From the cell containing the given text, extract its center point as (X, Y) coordinate. 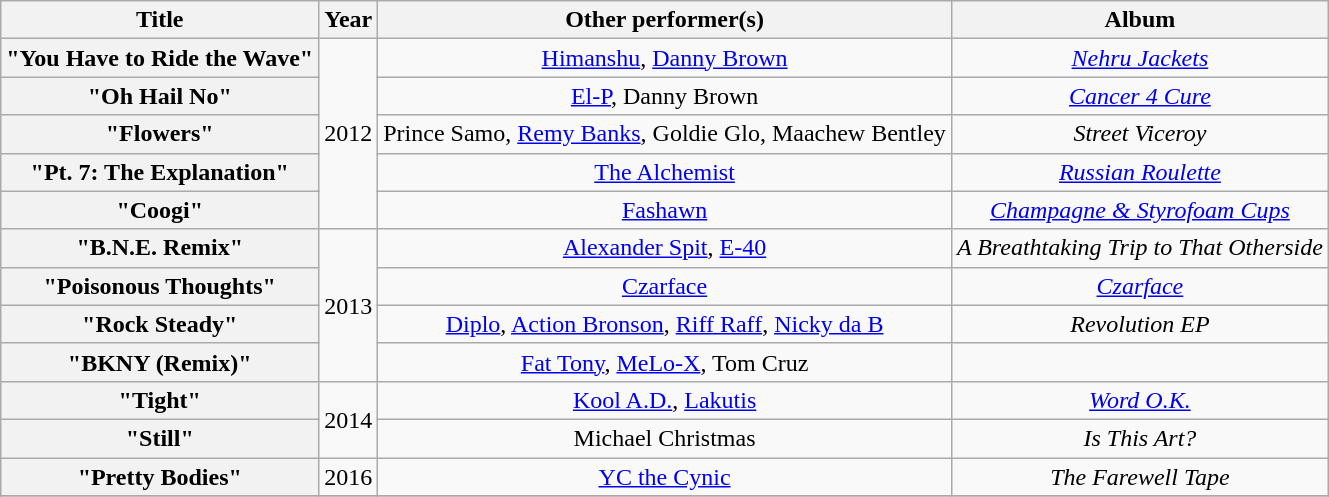
A Breathtaking Trip to That Otherside (1140, 248)
Street Viceroy (1140, 134)
"BKNY (Remix)" (160, 362)
Word O.K. (1140, 400)
Prince Samo, Remy Banks, Goldie Glo, Maachew Bentley (665, 134)
Other performer(s) (665, 20)
Champagne & Styrofoam Cups (1140, 210)
Russian Roulette (1140, 172)
"Pt. 7: The Explanation" (160, 172)
The Alchemist (665, 172)
YC the Cynic (665, 477)
"Still" (160, 438)
"Rock Steady" (160, 324)
"You Have to Ride the Wave" (160, 58)
The Farewell Tape (1140, 477)
"Tight" (160, 400)
El-P, Danny Brown (665, 96)
"Flowers" (160, 134)
Cancer 4 Cure (1140, 96)
Fat Tony, MeLo-X, Tom Cruz (665, 362)
2014 (348, 419)
2016 (348, 477)
Nehru Jackets (1140, 58)
Michael Christmas (665, 438)
Album (1140, 20)
Year (348, 20)
"B.N.E. Remix" (160, 248)
Is This Art? (1140, 438)
"Oh Hail No" (160, 96)
2012 (348, 134)
Kool A.D., Lakutis (665, 400)
Alexander Spit, E-40 (665, 248)
Fashawn (665, 210)
Diplo, Action Bronson, Riff Raff, Nicky da B (665, 324)
2013 (348, 305)
Himanshu, Danny Brown (665, 58)
Revolution EP (1140, 324)
"Coogi" (160, 210)
Title (160, 20)
"Pretty Bodies" (160, 477)
"Poisonous Thoughts" (160, 286)
